Locate the cell with the specified text and output its [x, y] center coordinate. 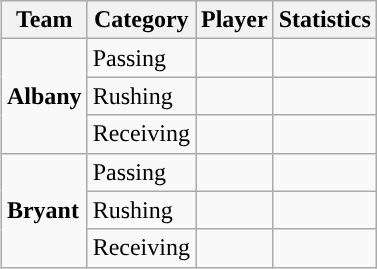
Team [44, 20]
Bryant [44, 210]
Albany [44, 96]
Player [235, 20]
Category [141, 20]
Statistics [324, 20]
